Return (X, Y) of the center of cell containing provided text 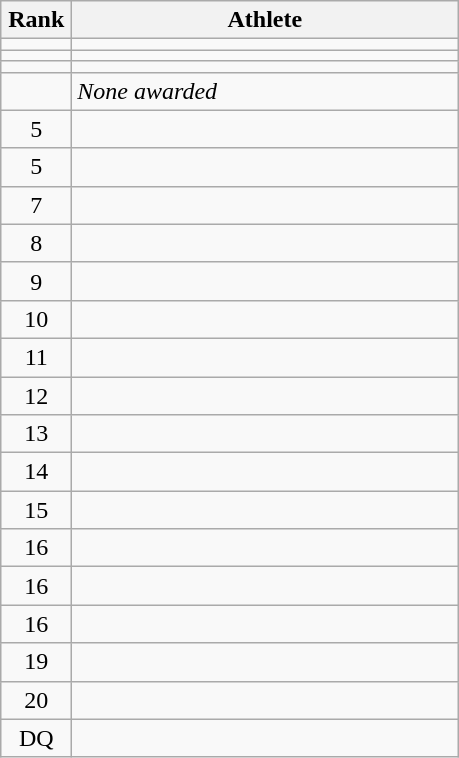
Athlete (265, 20)
12 (36, 395)
10 (36, 319)
11 (36, 357)
DQ (36, 738)
13 (36, 434)
15 (36, 510)
20 (36, 700)
7 (36, 205)
19 (36, 662)
None awarded (265, 91)
14 (36, 472)
Rank (36, 20)
9 (36, 281)
8 (36, 243)
